Pinpoint the cell where the given text exists, returning its (X, Y) midpoint coordinate. 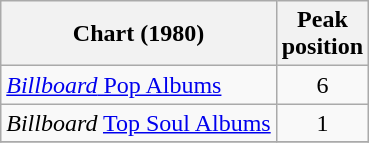
Billboard Pop Albums (138, 85)
1 (322, 123)
Billboard Top Soul Albums (138, 123)
Chart (1980) (138, 34)
Peakposition (322, 34)
6 (322, 85)
